Pinpoint the cell where the given text exists, returning its [X, Y] midpoint coordinate. 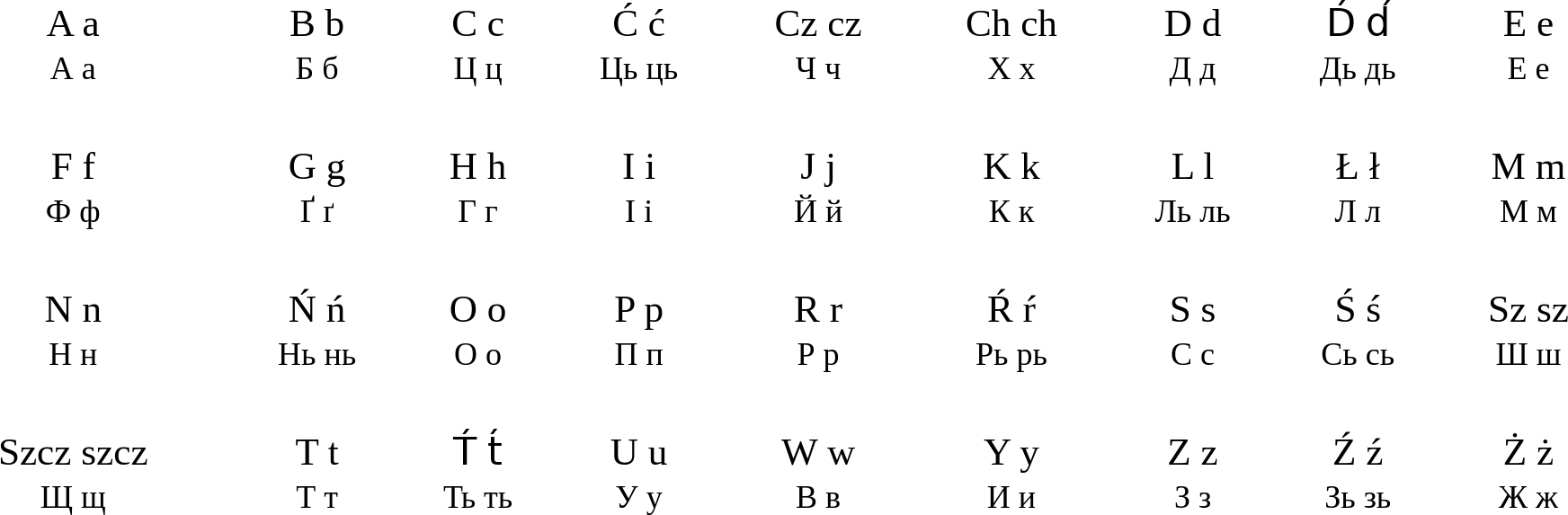
Z z [1192, 448]
Б б [317, 76]
I i [639, 163]
О о [478, 362]
Ł ł [1358, 163]
P p [639, 306]
Д д [1192, 76]
Ґ ґ [317, 219]
К к [1012, 219]
Нь нь [317, 362]
O o [478, 306]
Рь рь [1012, 362]
Ч ч [818, 76]
H h [478, 163]
Ź ź [1358, 448]
Ц ц [478, 76]
U u [639, 448]
Х х [1012, 76]
Дь дь [1358, 76]
L l [1192, 163]
П п [639, 362]
С с [1192, 362]
T t [317, 448]
T́ t́ [478, 448]
Р р [818, 362]
Сь сь [1358, 362]
Ць ць [639, 76]
Й й [818, 219]
R r [818, 306]
Y y [1012, 448]
І і [639, 219]
Ś ś [1358, 306]
G g [317, 163]
Л л [1358, 219]
Ń ń [317, 306]
S s [1192, 306]
J j [818, 163]
K k [1012, 163]
Г г [478, 219]
W w [818, 448]
Ŕ ŕ [1012, 306]
Ль ль [1192, 219]
